Locate the cell with the specified text and output its [x, y] center coordinate. 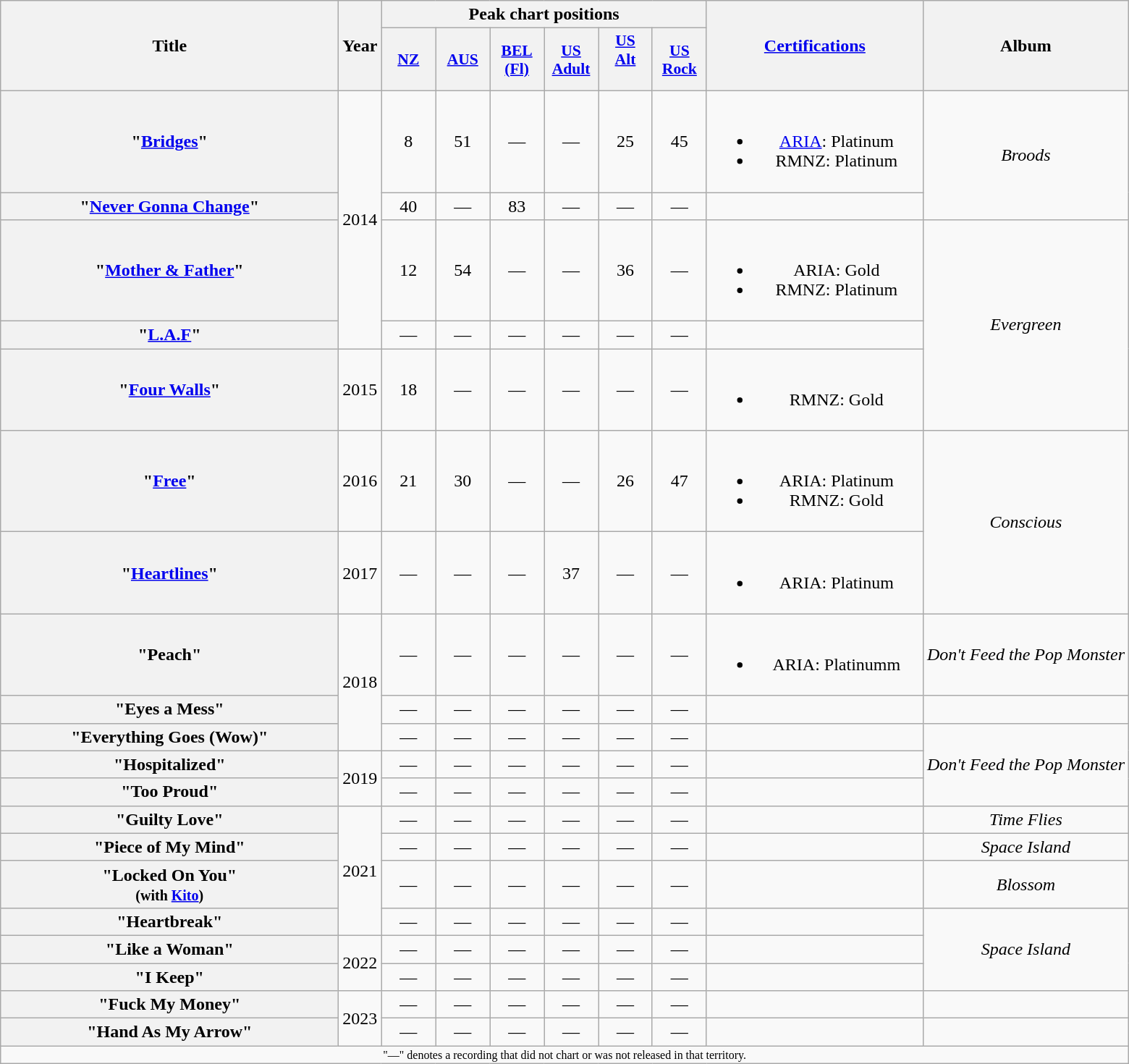
Certifications [815, 46]
51 [463, 141]
"Four Walls" [169, 389]
2018 [360, 682]
8 [408, 141]
ARIA: PlatinumRMNZ: Gold [815, 481]
"Mother & Father" [169, 271]
ARIA: Platinum [815, 573]
RMNZ: Gold [815, 389]
ARIA: Platinumm [815, 654]
"—" denotes a recording that did not chart or was not released in that territory. [564, 1055]
2017 [360, 573]
"I Keep" [169, 976]
NZ [408, 59]
"Hand As My Arrow" [169, 1032]
"Locked On You" (with Kito) [169, 884]
"Fuck My Money" [169, 1005]
12 [408, 271]
47 [679, 481]
Blossom [1026, 884]
Album [1026, 46]
2015 [360, 389]
26 [625, 481]
25 [625, 141]
Time Flies [1026, 819]
54 [463, 271]
"Everything Goes (Wow)" [169, 737]
18 [408, 389]
"Guilty Love" [169, 819]
"Hospitalized" [169, 764]
Title [169, 46]
"Bridges" [169, 141]
BEL (Fl) [517, 59]
"Eyes a Mess" [169, 709]
ARIA: GoldRMNZ: Platinum [815, 271]
2016 [360, 481]
"Like a Woman" [169, 949]
"Heartbreak" [169, 921]
"Piece of My Mind" [169, 847]
"Free" [169, 481]
37 [572, 573]
USAdult [572, 59]
USRock [679, 59]
36 [625, 271]
83 [517, 206]
USAlt [625, 59]
40 [408, 206]
"Heartlines" [169, 573]
2019 [360, 778]
Conscious [1026, 523]
"Peach" [169, 654]
2021 [360, 870]
2022 [360, 963]
ARIA: PlatinumRMNZ: Platinum [815, 141]
Year [360, 46]
AUS [463, 59]
Broods [1026, 155]
21 [408, 481]
Peak chart positions [544, 14]
"Never Gonna Change" [169, 206]
45 [679, 141]
30 [463, 481]
"Too Proud" [169, 792]
"L.A.F" [169, 335]
2014 [360, 219]
2023 [360, 1018]
Evergreen [1026, 326]
